For the text-containing cell, return its midpoint in (x, y) coordinate format. 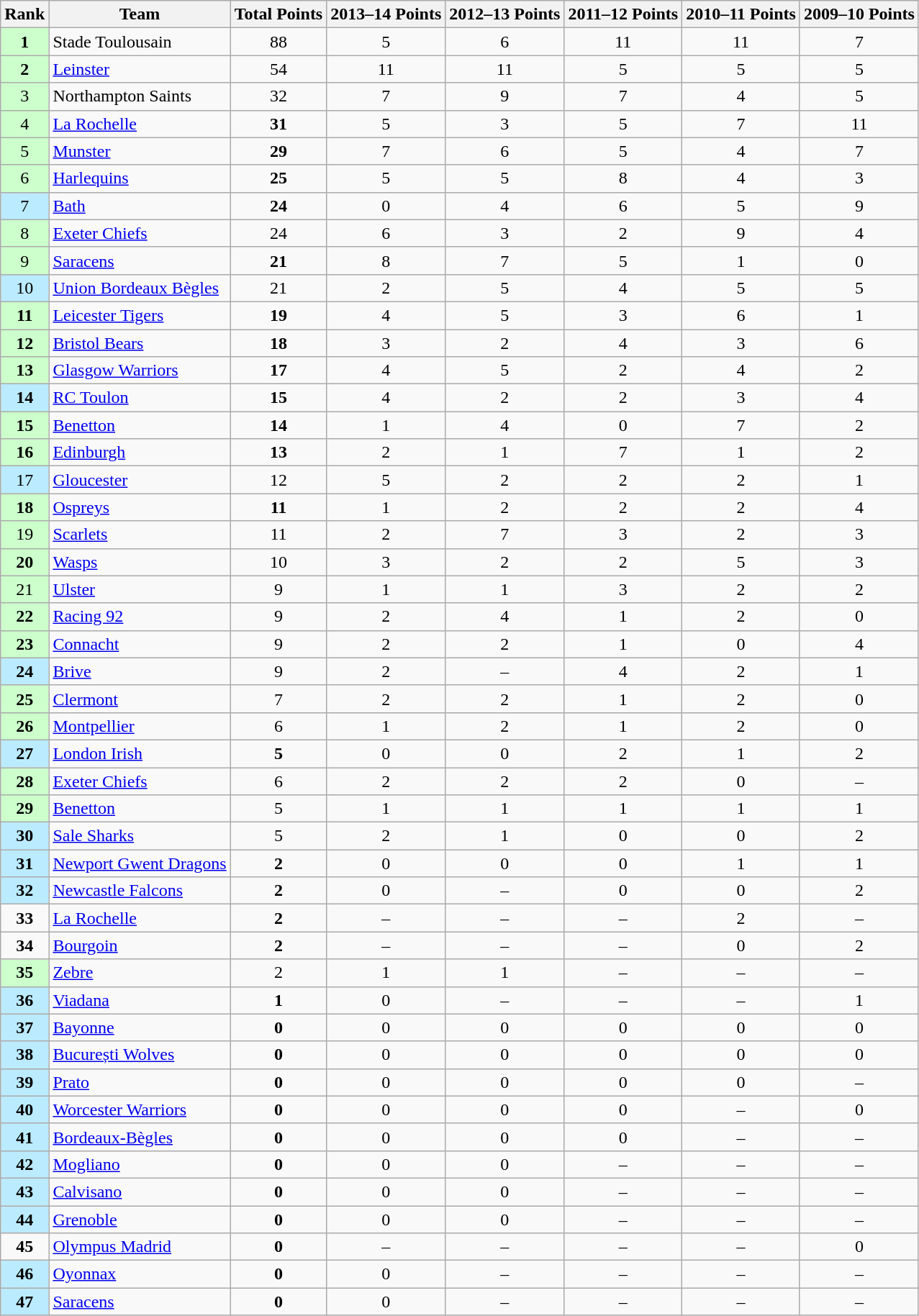
Union Bordeaux Bègles (140, 288)
41 (24, 1137)
16 (24, 453)
28 (24, 781)
Brive (140, 671)
23 (24, 644)
42 (24, 1164)
Glasgow Warriors (140, 371)
London Irish (140, 753)
Munster (140, 151)
Total Points (279, 14)
44 (24, 1220)
Olympus Madrid (140, 1247)
47 (24, 1302)
Leicester Tigers (140, 315)
2012–13 Points (505, 14)
Grenoble (140, 1220)
2011–12 Points (623, 14)
Worcester Warriors (140, 1109)
2013–14 Points (386, 14)
Oyonnax (140, 1274)
39 (24, 1082)
Rank (24, 14)
Ulster (140, 589)
Bristol Bears (140, 343)
Connacht (140, 644)
Bordeaux-Bègles (140, 1137)
Edinburgh (140, 453)
Newport Gwent Dragons (140, 863)
Leinster (140, 69)
Wasps (140, 562)
38 (24, 1055)
Mogliano (140, 1164)
88 (279, 42)
43 (24, 1192)
2009–10 Points (859, 14)
Bourgoin (140, 945)
22 (24, 617)
Harlequins (140, 178)
33 (24, 918)
54 (279, 69)
Bath (140, 206)
Ospreys (140, 507)
34 (24, 945)
Team (140, 14)
26 (24, 726)
Gloucester (140, 480)
Montpellier (140, 726)
Racing 92 (140, 617)
45 (24, 1247)
Zebre (140, 973)
Calvisano (140, 1192)
Prato (140, 1082)
40 (24, 1109)
Sale Sharks (140, 836)
Newcastle Falcons (140, 891)
27 (24, 753)
Stade Toulousain (140, 42)
București Wolves (140, 1055)
Bayonne (140, 1027)
Clermont (140, 699)
37 (24, 1027)
30 (24, 836)
20 (24, 562)
RC Toulon (140, 398)
35 (24, 973)
Viadana (140, 1000)
Scarlets (140, 535)
Northampton Saints (140, 96)
36 (24, 1000)
2010–11 Points (741, 14)
46 (24, 1274)
